Output the (x, y) coordinate of the center of the cell containing the given text.  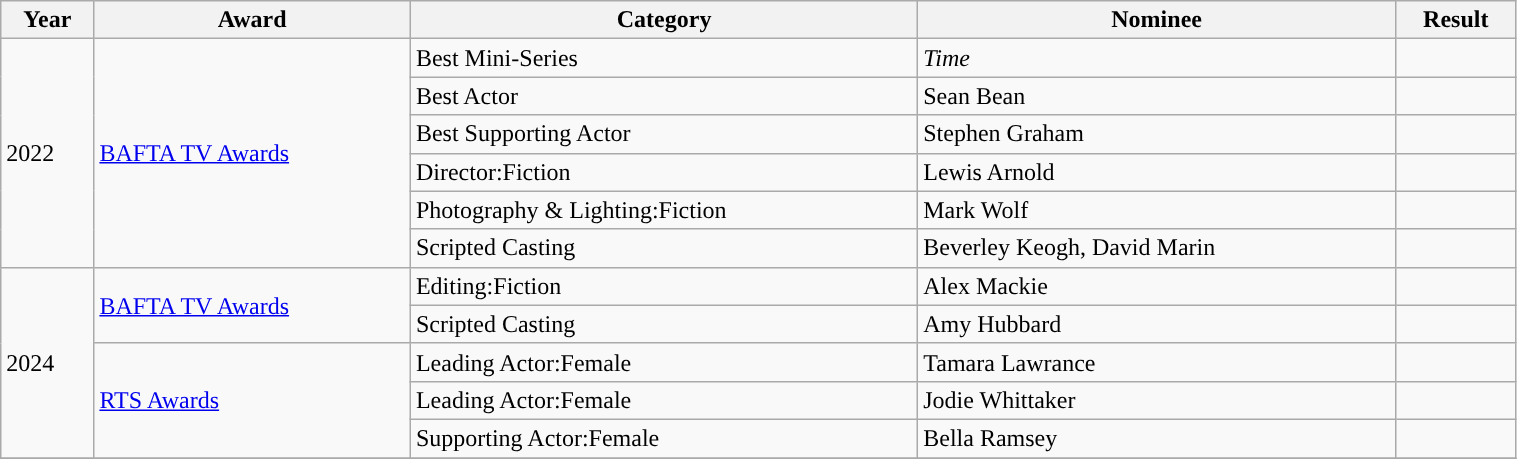
Time (1157, 58)
Jodie Whittaker (1157, 400)
Tamara Lawrance (1157, 362)
Stephen Graham (1157, 134)
Result (1456, 20)
Sean Bean (1157, 96)
2024 (48, 362)
Alex Mackie (1157, 286)
Best Mini-Series (664, 58)
Lewis Arnold (1157, 172)
Award (252, 20)
Beverley Keogh, David Marin (1157, 248)
Photography & Lighting:Fiction (664, 210)
Supporting Actor:Female (664, 438)
Best Supporting Actor (664, 134)
RTS Awards (252, 400)
Director:Fiction (664, 172)
Best Actor (664, 96)
Nominee (1157, 20)
Category (664, 20)
Year (48, 20)
Mark Wolf (1157, 210)
Editing:Fiction (664, 286)
Bella Ramsey (1157, 438)
2022 (48, 153)
Amy Hubbard (1157, 324)
